Identify which cell holds the provided text, then report its [X, Y] central coordinate. 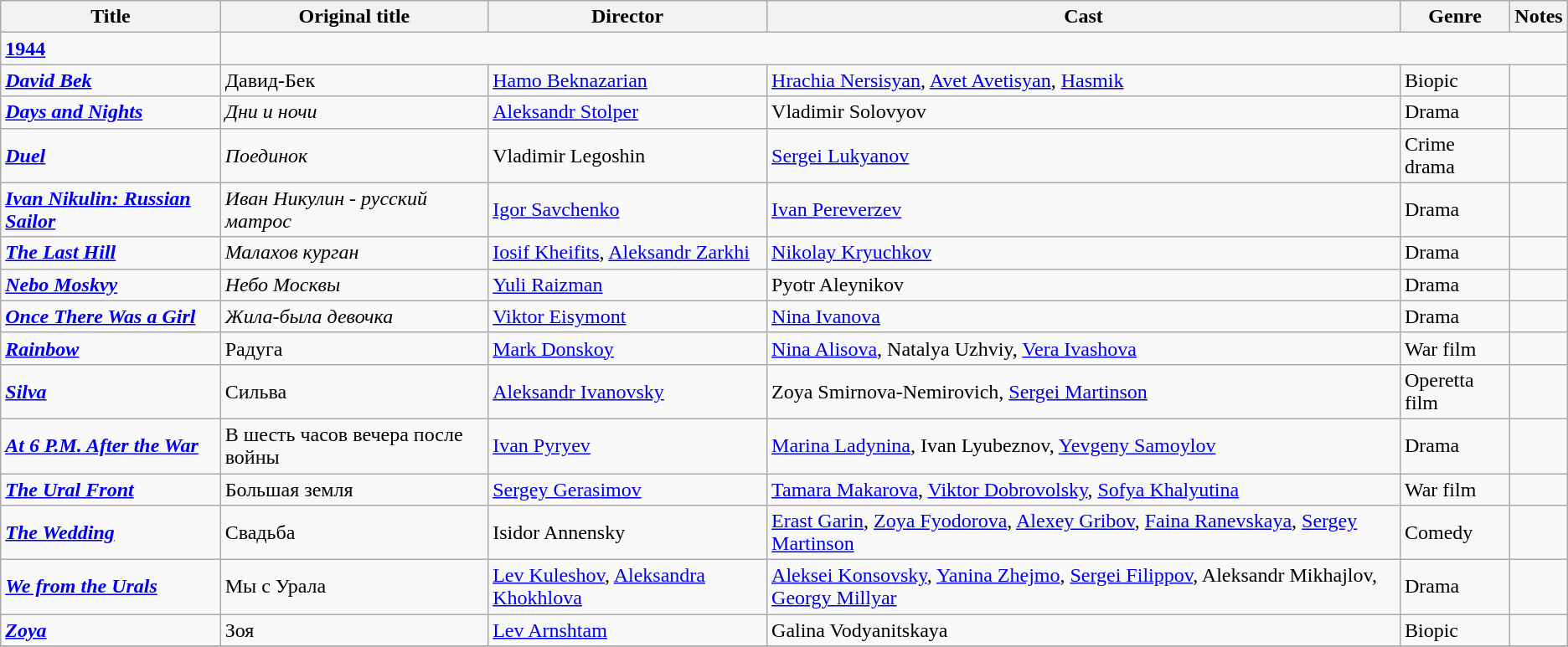
Vladimir Solovyov [1084, 112]
Vladimir Legoshin [628, 156]
Erast Garin, Zoya Fyodorova, Alexey Gribov, Faina Ranevskaya, Sergey Martinson [1084, 532]
В шесть часов вечера после войны [354, 445]
Большая земля [354, 490]
Original title [354, 17]
Iosif Kheifits, Aleksandr Zarkhi [628, 253]
The Last Hill [111, 253]
Operetta film [1454, 392]
Notes [1539, 17]
Sergei Lukyanov [1084, 156]
Nikolay Kryuchkov [1084, 253]
Nina Ivanova [1084, 316]
We from the Urals [111, 588]
Once There Was a Girl [111, 316]
Дни и ночи [354, 112]
Title [111, 17]
At 6 P.M. After the War [111, 445]
Зоя [354, 630]
1944 [111, 49]
Sergey Gerasimov [628, 490]
Поединок [354, 156]
Silva [111, 392]
The Ural Front [111, 490]
Ivan Pereverzev [1084, 209]
Давид-Бек [354, 80]
Жила-была девочка [354, 316]
The Wedding [111, 532]
Comedy [1454, 532]
Tamara Makarova, Viktor Dobrovolsky, Sofya Khalyutina [1084, 490]
Yuli Raizman [628, 285]
Genre [1454, 17]
Aleksandr Stolper [628, 112]
Иван Никулин - русский матрос [354, 209]
Igor Savchenko [628, 209]
Viktor Eisymont [628, 316]
Cast [1084, 17]
Nina Alisova, Natalya Uzhviy, Vera Ivashova [1084, 348]
Duel [111, 156]
Lev Kuleshov, Aleksandra Khokhlova [628, 588]
Lev Arnshtam [628, 630]
Isidor Annensky [628, 532]
Days and Nights [111, 112]
Zoya Smirnova-Nemirovich, Sergei Martinson [1084, 392]
Nebo Moskvy [111, 285]
Mark Donskoy [628, 348]
Небо Москвы [354, 285]
Малахов курган [354, 253]
Marina Ladynina, Ivan Lyubeznov, Yevgeny Samoylov [1084, 445]
David Bek [111, 80]
Galina Vodyanitskaya [1084, 630]
Director [628, 17]
Aleksandr Ivanovsky [628, 392]
Aleksei Konsovsky, Yanina Zhejmo, Sergei Filippov, Aleksandr Mikhajlov, Georgy Millyar [1084, 588]
Crime drama [1454, 156]
Сильва [354, 392]
Ivan Nikulin: Russian Sailor [111, 209]
Ivan Pyryev [628, 445]
Свадьба [354, 532]
Pyotr Aleynikov [1084, 285]
Радуга [354, 348]
Hrachia Nersisyan, Avet Avetisyan, Hasmik [1084, 80]
Hamo Beknazarian [628, 80]
Zoya [111, 630]
Мы с Урала [354, 588]
Rainbow [111, 348]
